For the text-containing cell, return its midpoint in (X, Y) coordinate format. 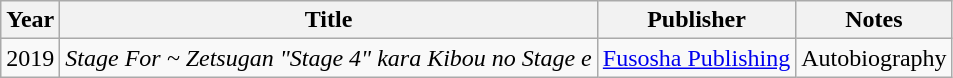
Fusosha Publishing (696, 58)
2019 (30, 58)
Notes (874, 20)
Year (30, 20)
Publisher (696, 20)
Title (328, 20)
Stage For ~ Zetsugan "Stage 4" kara Kibou no Stage e (328, 58)
Autobiography (874, 58)
